For the text-containing cell, return its midpoint in [x, y] coordinate format. 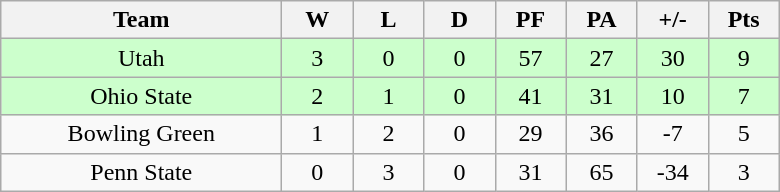
5 [744, 134]
+/- [672, 20]
Bowling Green [142, 134]
7 [744, 96]
Utah [142, 58]
W [318, 20]
57 [530, 58]
Penn State [142, 172]
PF [530, 20]
36 [602, 134]
9 [744, 58]
-7 [672, 134]
Pts [744, 20]
41 [530, 96]
27 [602, 58]
65 [602, 172]
PA [602, 20]
10 [672, 96]
Ohio State [142, 96]
30 [672, 58]
Team [142, 20]
L [388, 20]
-34 [672, 172]
29 [530, 134]
D [460, 20]
